Scan for the cell matching the given text and deliver its (x, y) coordinate at center. 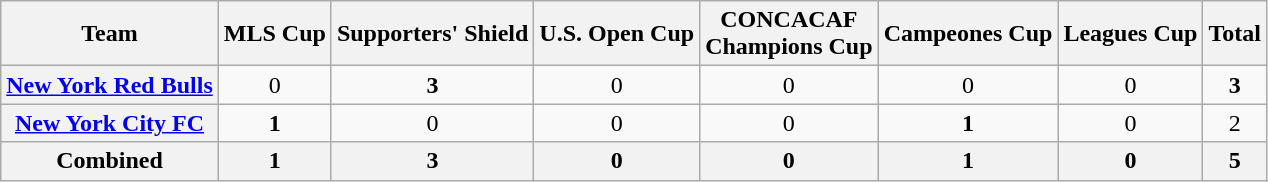
U.S. Open Cup (617, 34)
Team (110, 34)
CONCACAFChampions Cup (789, 34)
5 (1235, 161)
Campeones Cup (968, 34)
Total (1235, 34)
2 (1235, 123)
Combined (110, 161)
New York Red Bulls (110, 85)
New York City FC (110, 123)
Supporters' Shield (432, 34)
Leagues Cup (1130, 34)
MLS Cup (274, 34)
